Identify which cell holds the provided text, then report its (X, Y) central coordinate. 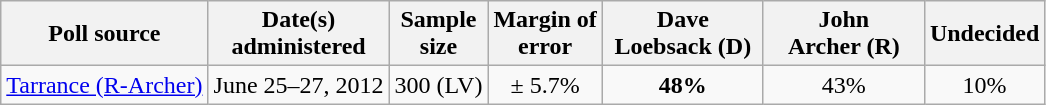
± 5.7% (545, 85)
Margin oferror (545, 34)
48% (682, 85)
300 (LV) (438, 85)
10% (984, 85)
43% (844, 85)
Poll source (104, 34)
Tarrance (R-Archer) (104, 85)
JohnArcher (R) (844, 34)
Date(s)administered (298, 34)
Undecided (984, 34)
June 25–27, 2012 (298, 85)
DaveLoebsack (D) (682, 34)
Samplesize (438, 34)
